Pinpoint the cell where the given text exists, returning its [X, Y] midpoint coordinate. 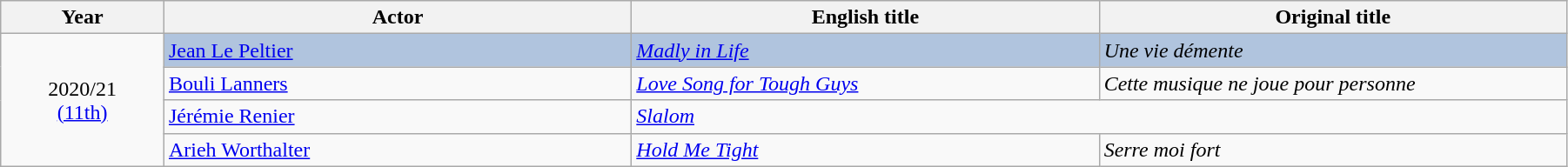
Madly in Life [865, 50]
Year [83, 17]
Cette musique ne joue pour personne [1333, 83]
Arieh Worthalter [397, 150]
Slalom [1100, 117]
Hold Me Tight [865, 150]
Actor [397, 17]
English title [865, 17]
Love Song for Tough Guys [865, 83]
Original title [1333, 17]
2020/21(11th) [83, 100]
Une vie démente [1333, 50]
Jean Le Peltier [397, 50]
Serre moi fort [1333, 150]
Jérémie Renier [397, 117]
Bouli Lanners [397, 83]
